Determine the (x, y) coordinate at the center of the cell enclosing the given text.  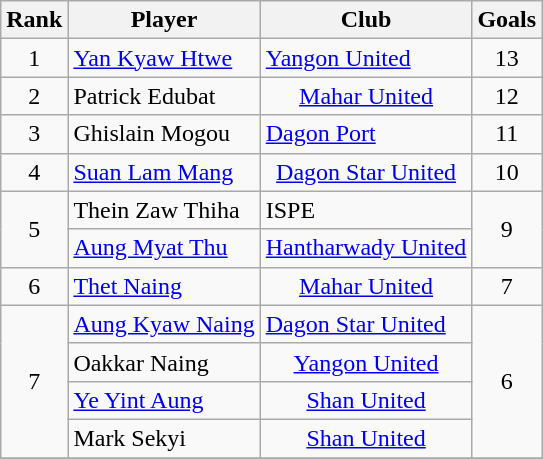
13 (507, 58)
11 (507, 134)
Thein Zaw Thiha (164, 210)
Rank (34, 20)
5 (34, 229)
Ye Yint Aung (164, 400)
10 (507, 172)
Patrick Edubat (164, 96)
Ghislain Mogou (164, 134)
3 (34, 134)
Player (164, 20)
Aung Kyaw Naing (164, 324)
Mark Sekyi (164, 438)
4 (34, 172)
Goals (507, 20)
Club (366, 20)
12 (507, 96)
ISPE (366, 210)
Hantharwady United (366, 248)
Dagon Port (366, 134)
Aung Myat Thu (164, 248)
Suan Lam Mang (164, 172)
Oakkar Naing (164, 362)
Thet Naing (164, 286)
9 (507, 229)
1 (34, 58)
Yan Kyaw Htwe (164, 58)
2 (34, 96)
